Locate the cell with the specified text and output its [X, Y] center coordinate. 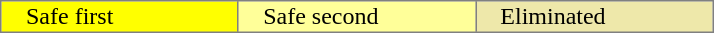
Safe first [120, 17]
Eliminated [594, 17]
Safe second [356, 17]
